From the cell containing the given text, extract its center point as [X, Y] coordinate. 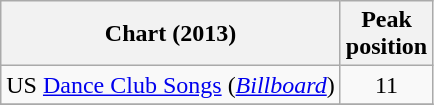
US Dance Club Songs (Billboard) [171, 85]
Peakposition [386, 34]
11 [386, 85]
Chart (2013) [171, 34]
